Detect which cell encompasses the target text, then output its [X, Y] center coordinate. 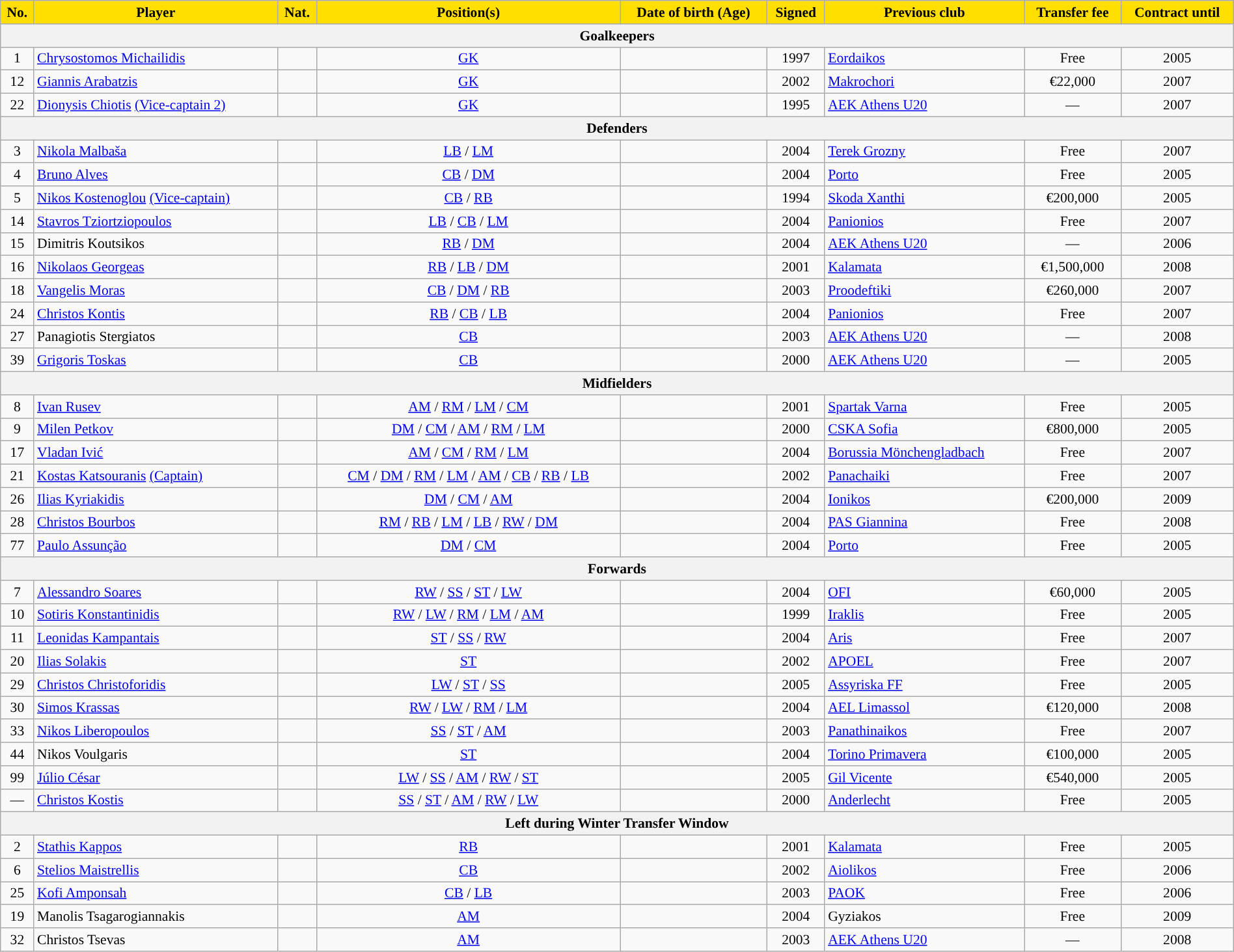
Paulo Assunção [156, 546]
RB / CB / LB [469, 314]
RB / LB / DM [469, 267]
Milen Petkov [156, 429]
AM / CM / RM / LM [469, 453]
AEL Limassol [924, 708]
Left during Winter Transfer Window [617, 824]
Eordaikos [924, 59]
Ilias Solakis [156, 662]
33 [17, 731]
Nikos Liberopoulos [156, 731]
Contract until [1177, 12]
RW / LW / RM / LM [469, 708]
Midfielders [617, 383]
1994 [795, 198]
77 [17, 546]
DM / CM / AM / RM / LM [469, 429]
Anderlecht [924, 800]
Nikolaos Georgeas [156, 267]
Manolis Tsagarogiannakis [156, 917]
Bruno Alves [156, 175]
Nikos Voulgaris [156, 754]
Previous club [924, 12]
DM / CM / AM [469, 499]
€1,500,000 [1073, 267]
CSKA Sofia [924, 429]
RB / DM [469, 244]
16 [17, 267]
Terek Grozny [924, 152]
SS / ST / AM / RW / LW [469, 800]
LW / SS / AM / RW / ST [469, 778]
19 [17, 917]
17 [17, 453]
PAOK [924, 893]
Transfer fee [1073, 12]
LB / CB / LM [469, 221]
Gil Vicente [924, 778]
CB / DM / RB [469, 291]
44 [17, 754]
Grigoris Toskas [156, 360]
1997 [795, 59]
APOEL [924, 662]
7 [17, 592]
Goalkeepers [617, 36]
€800,000 [1073, 429]
Chrysostomos Michailidis [156, 59]
Júlio César [156, 778]
2 [17, 847]
27 [17, 337]
RM / RB / LM / LB / RW / DM [469, 523]
Aris [924, 638]
Nat. [297, 12]
Christos Kostis [156, 800]
Panathinaikos [924, 731]
15 [17, 244]
30 [17, 708]
SS / ST / AM [469, 731]
5 [17, 198]
PAS Giannina [924, 523]
3 [17, 152]
CB / DM [469, 175]
€22,000 [1073, 82]
DM / CM [469, 546]
Christos Christoforidis [156, 685]
Stavros Tziortziopoulos [156, 221]
8 [17, 407]
ST / SS / RW [469, 638]
99 [17, 778]
€100,000 [1073, 754]
Defenders [617, 128]
6 [17, 870]
LB / LM [469, 152]
CB / RB [469, 198]
Date of birth (Age) [694, 12]
22 [17, 105]
25 [17, 893]
€60,000 [1073, 592]
LW / ST / SS [469, 685]
Player [156, 12]
€260,000 [1073, 291]
1 [17, 59]
CM / DM / RM / LM / AM / CB / RB / LB [469, 476]
20 [17, 662]
1995 [795, 105]
OFI [924, 592]
Giannis Arabatzis [156, 82]
Torino Primavera [924, 754]
Dionysis Chiotis (Vice-captain 2) [156, 105]
Skoda Xanthi [924, 198]
Stathis Kappos [156, 847]
Nikos Kostenoglou (Vice-captain) [156, 198]
€540,000 [1073, 778]
Assyriska FF [924, 685]
12 [17, 82]
Vangelis Moras [156, 291]
Leonidas Kampantais [156, 638]
Christos Bourbos [156, 523]
Ivan Rusev [156, 407]
14 [17, 221]
Sotiris Konstantinidis [156, 615]
Position(s) [469, 12]
Ilias Kyriakidis [156, 499]
Proodeftiki [924, 291]
Spartak Varna [924, 407]
Nikola Malbaša [156, 152]
32 [17, 940]
11 [17, 638]
18 [17, 291]
Ionikos [924, 499]
Borussia Mönchengladbach [924, 453]
Iraklis [924, 615]
21 [17, 476]
26 [17, 499]
€120,000 [1073, 708]
1999 [795, 615]
AM / RM / LM / CM [469, 407]
No. [17, 12]
Simos Krassas [156, 708]
28 [17, 523]
Christos Kontis [156, 314]
CB / LB [469, 893]
Stelios Maistrellis [156, 870]
4 [17, 175]
Gyziakos [924, 917]
Signed [795, 12]
Christos Tsevas [156, 940]
Panachaiki [924, 476]
Kostas Katsouranis (Captain) [156, 476]
24 [17, 314]
Kofi Amponsah [156, 893]
RW / LW / RM / LM / AM [469, 615]
Forwards [617, 569]
Panagiotis Stergiatos [156, 337]
Makrochori [924, 82]
39 [17, 360]
Alessandro Soares [156, 592]
RW / SS / ST / LW [469, 592]
Vladan Ivić [156, 453]
Aiolikos [924, 870]
Dimitris Koutsikos [156, 244]
10 [17, 615]
29 [17, 685]
9 [17, 429]
RB [469, 847]
